Extract the (x, y) coordinate from the center of the cell holding the provided text.  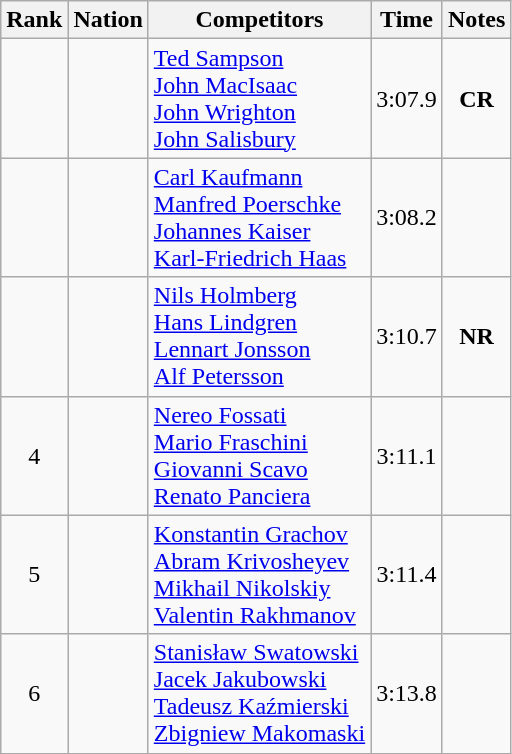
Rank (34, 20)
3:10.7 (407, 336)
Konstantin GrachovAbram KrivosheyevMikhail NikolskiyValentin Rakhmanov (259, 574)
Nils HolmbergHans LindgrenLennart JonssonAlf Petersson (259, 336)
Time (407, 20)
5 (34, 574)
3:07.9 (407, 98)
Competitors (259, 20)
Nation (108, 20)
3:11.4 (407, 574)
Ted SampsonJohn MacIsaacJohn WrightonJohn Salisbury (259, 98)
NR (476, 336)
3:08.2 (407, 218)
Notes (476, 20)
6 (34, 694)
4 (34, 456)
3:11.1 (407, 456)
Carl KaufmannManfred PoerschkeJohannes KaiserKarl-Friedrich Haas (259, 218)
Nereo FossatiMario FraschiniGiovanni ScavoRenato Panciera (259, 456)
3:13.8 (407, 694)
CR (476, 98)
Stanisław SwatowskiJacek JakubowskiTadeusz KaźmierskiZbigniew Makomaski (259, 694)
